Provide the (x, y) coordinate of the cell's center where the given text is located.  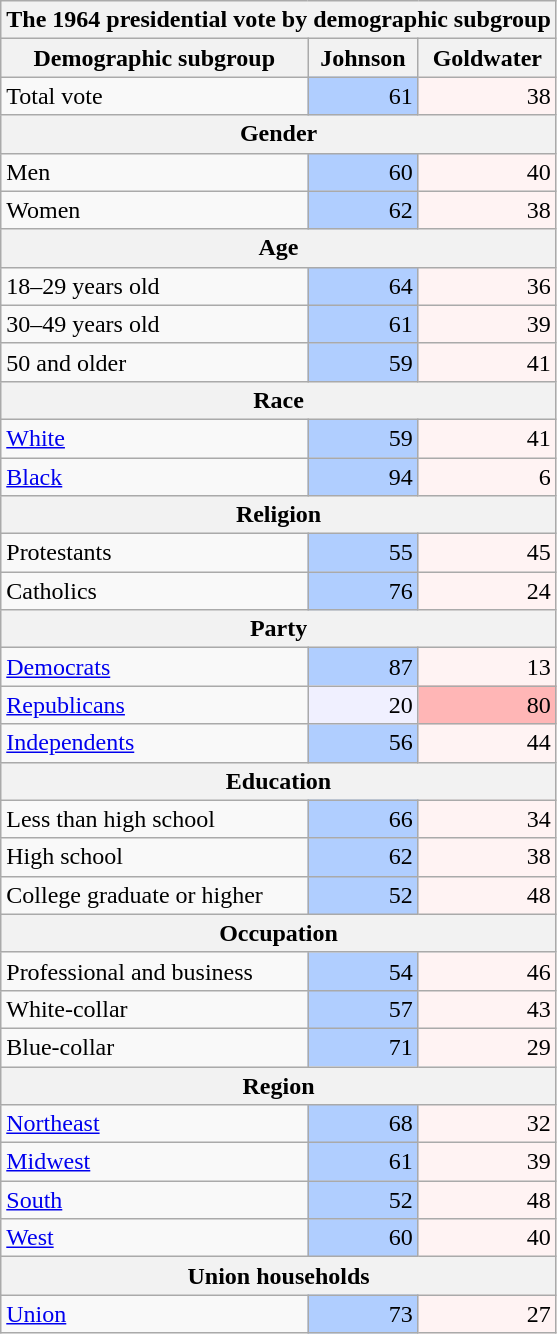
Catholics (154, 591)
Women (154, 210)
57 (364, 1009)
71 (364, 1047)
68 (364, 1124)
High school (154, 857)
64 (364, 286)
South (154, 1200)
94 (364, 477)
55 (364, 553)
Northeast (154, 1124)
Professional and business (154, 971)
20 (364, 705)
24 (487, 591)
Democrats (154, 667)
Union households (279, 1276)
32 (487, 1124)
Men (154, 172)
18–29 years old (154, 286)
Union (154, 1314)
Independents (154, 743)
Total vote (154, 96)
44 (487, 743)
Demographic subgroup (154, 58)
34 (487, 819)
43 (487, 1009)
West (154, 1238)
80 (487, 705)
87 (364, 667)
46 (487, 971)
Party (279, 629)
36 (487, 286)
Age (279, 248)
45 (487, 553)
6 (487, 477)
Race (279, 400)
30–49 years old (154, 324)
27 (487, 1314)
Occupation (279, 933)
Blue-collar (154, 1047)
Johnson (364, 58)
73 (364, 1314)
Gender (279, 134)
76 (364, 591)
White-collar (154, 1009)
50 and older (154, 362)
29 (487, 1047)
66 (364, 819)
White (154, 438)
Midwest (154, 1162)
Black (154, 477)
Less than high school (154, 819)
Protestants (154, 553)
54 (364, 971)
Republicans (154, 705)
College graduate or higher (154, 895)
13 (487, 667)
Education (279, 781)
56 (364, 743)
The 1964 presidential vote by demographic subgroup (279, 20)
Religion (279, 515)
Goldwater (487, 58)
Region (279, 1085)
